Find where the given text appears and provide that cell's center as [X, Y] coordinate. 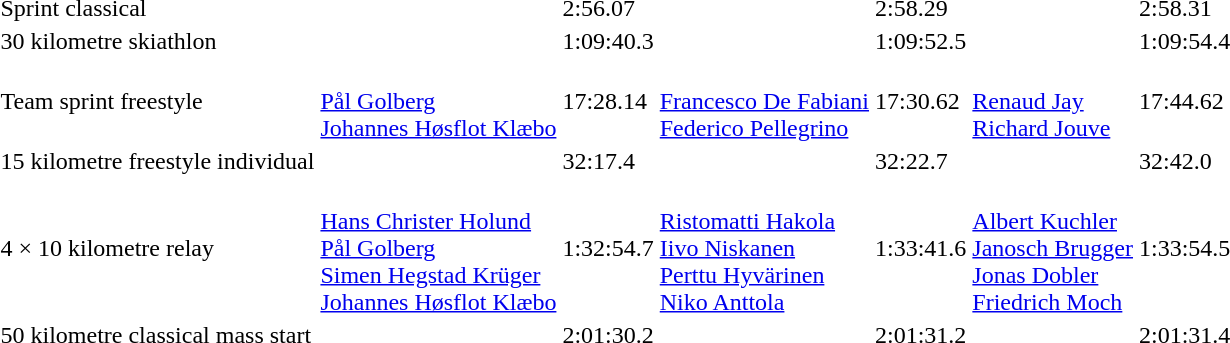
32:22.7 [921, 161]
17:30.62 [921, 101]
1:32:54.7 [608, 248]
Pål GolbergJohannes Høsflot Klæbo [438, 101]
Renaud JayRichard Jouve [1053, 101]
17:28.14 [608, 101]
1:09:52.5 [921, 41]
1:33:41.6 [921, 248]
32:17.4 [608, 161]
1:09:40.3 [608, 41]
Francesco De FabianiFederico Pellegrino [764, 101]
Albert KuchlerJanosch BruggerJonas DoblerFriedrich Moch [1053, 248]
Hans Christer HolundPål GolbergSimen Hegstad KrügerJohannes Høsflot Klæbo [438, 248]
Ristomatti HakolaIivo NiskanenPerttu HyvärinenNiko Anttola [764, 248]
